Find where the given text appears and provide that cell's center as (X, Y) coordinate. 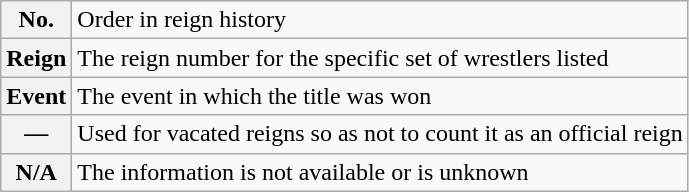
The information is not available or is unknown (380, 172)
Order in reign history (380, 20)
The event in which the title was won (380, 96)
No. (36, 20)
Reign (36, 58)
The reign number for the specific set of wrestlers listed (380, 58)
Event (36, 96)
N/A (36, 172)
— (36, 134)
Used for vacated reigns so as not to count it as an official reign (380, 134)
